Scan for the cell matching the given text and deliver its [X, Y] coordinate at center. 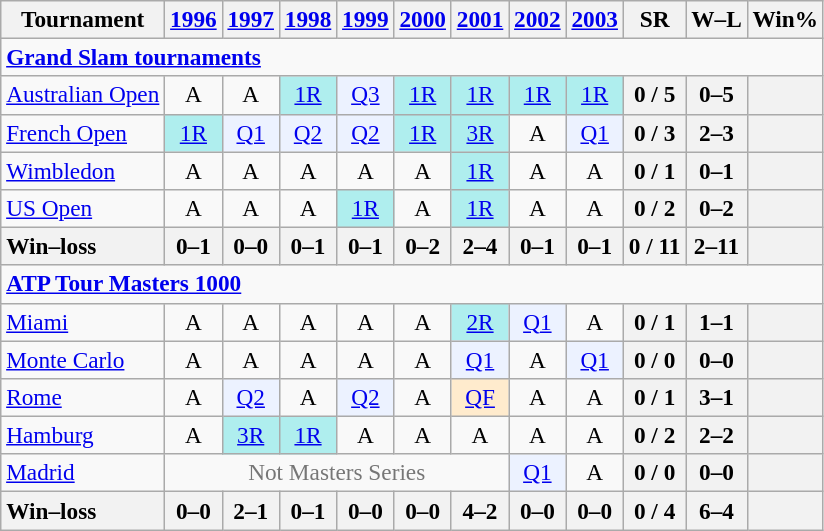
2–4 [480, 246]
0 / 11 [654, 246]
1998 [308, 19]
Monte Carlo [83, 359]
ATP Tour Masters 1000 [412, 284]
Wimbledon [83, 170]
2R [480, 322]
6–4 [716, 510]
2002 [538, 19]
2–2 [716, 435]
SR [654, 19]
French Open [83, 133]
Australian Open [83, 95]
Tournament [83, 19]
0 / 4 [654, 510]
1996 [194, 19]
0 / 3 [654, 133]
Hamburg [83, 435]
0 / 5 [654, 95]
2000 [422, 19]
Q3 [366, 95]
Madrid [83, 473]
2003 [594, 19]
2–11 [716, 246]
Grand Slam tournaments [412, 57]
2001 [480, 19]
1999 [366, 19]
4–2 [480, 510]
Rome [83, 397]
QF [480, 397]
2–3 [716, 133]
3–1 [716, 397]
W–L [716, 19]
1–1 [716, 322]
2–1 [250, 510]
US Open [83, 208]
Not Masters Series [337, 473]
Miami [83, 322]
1997 [250, 19]
Win% [785, 19]
0–5 [716, 95]
